Output the [x, y] coordinate of the center of the cell containing the given text.  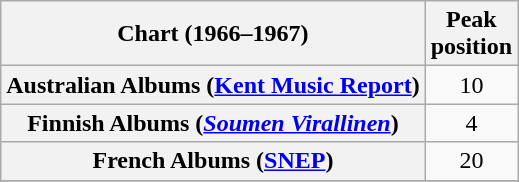
4 [471, 123]
Finnish Albums (Soumen Virallinen) [213, 123]
French Albums (SNEP) [213, 161]
10 [471, 85]
Peakposition [471, 34]
Chart (1966–1967) [213, 34]
Australian Albums (Kent Music Report) [213, 85]
20 [471, 161]
